Search for the cell housing the specified text and yield its (x, y) center coordinate. 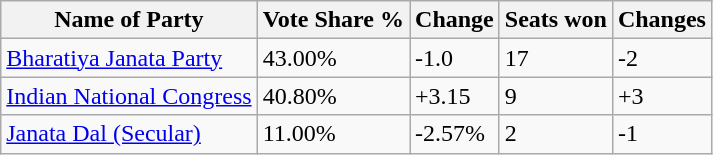
-2 (662, 58)
Bharatiya Janata Party (129, 58)
43.00% (333, 58)
40.80% (333, 96)
11.00% (333, 134)
Change (455, 20)
17 (556, 58)
+3 (662, 96)
Name of Party (129, 20)
9 (556, 96)
-1 (662, 134)
Vote Share % (333, 20)
Indian National Congress (129, 96)
+3.15 (455, 96)
-2.57% (455, 134)
-1.0 (455, 58)
Changes (662, 20)
Janata Dal (Secular) (129, 134)
2 (556, 134)
Seats won (556, 20)
